Identify which cell holds the provided text, then report its (x, y) central coordinate. 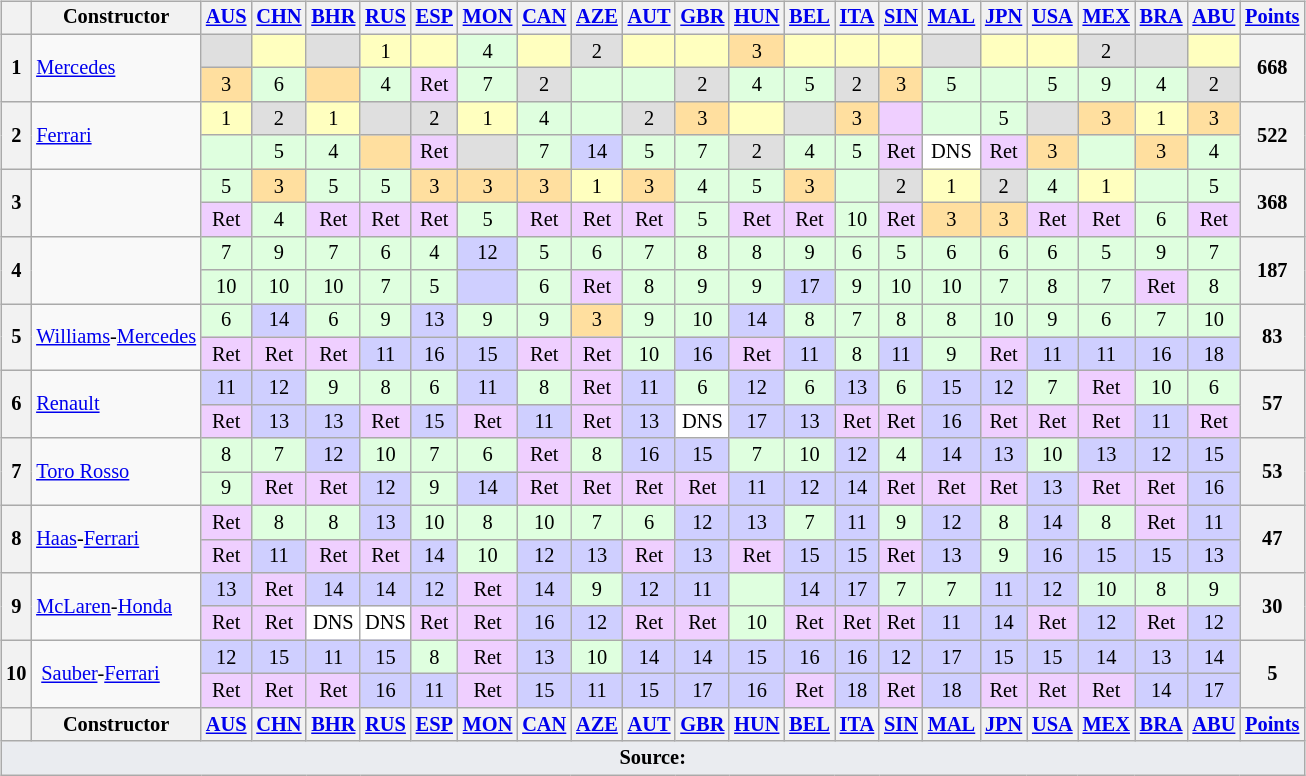
Williams-Mercedes (116, 338)
Haas-Ferrari (116, 538)
McLaren-Honda (116, 606)
Renault (116, 404)
47 (1272, 538)
668 (1272, 68)
57 (1272, 404)
Ferrari (116, 136)
187 (1272, 270)
522 (1272, 136)
Source: (652, 758)
83 (1272, 338)
Toro Rosso (116, 472)
368 (1272, 202)
53 (1272, 472)
Sauber-Ferrari (116, 674)
Mercedes (116, 68)
30 (1272, 606)
